Output the [X, Y] coordinate of the center of the cell containing the given text.  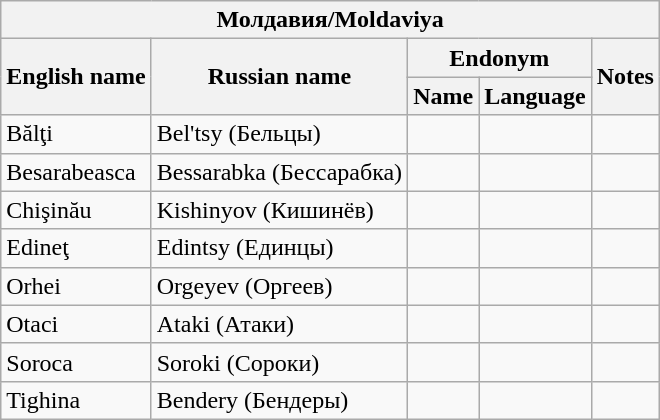
Orhei [76, 286]
Tighina [76, 400]
Edineţ [76, 248]
Молдавия/Moldaviya [330, 20]
Russian name [279, 77]
Bălţi [76, 134]
Notes [625, 77]
Bel'tsy (Бельцы) [279, 134]
English name [76, 77]
Otaci [76, 324]
Ataki (Атаки) [279, 324]
Edintsy (Единцы) [279, 248]
Chişinău [76, 210]
Soroca [76, 362]
Besarabeasca [76, 172]
Bendery (Бендеры) [279, 400]
Name [444, 96]
Bessarabka (Бессарабка) [279, 172]
Orgeyev (Оргеев) [279, 286]
Soroki (Сороки) [279, 362]
Kishinyov (Кишинёв) [279, 210]
Language [535, 96]
Endonym [500, 58]
